Pinpoint the cell where the given text exists, returning its (x, y) midpoint coordinate. 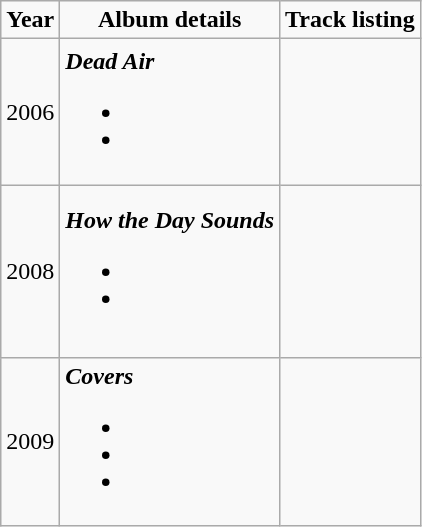
2006 (30, 112)
Year (30, 20)
How the Day Sounds (170, 272)
Dead Air (170, 112)
2009 (30, 442)
2008 (30, 272)
Covers (170, 442)
Album details (170, 20)
Track listing (350, 20)
